Output the (X, Y) coordinate of the center of the cell containing the given text.  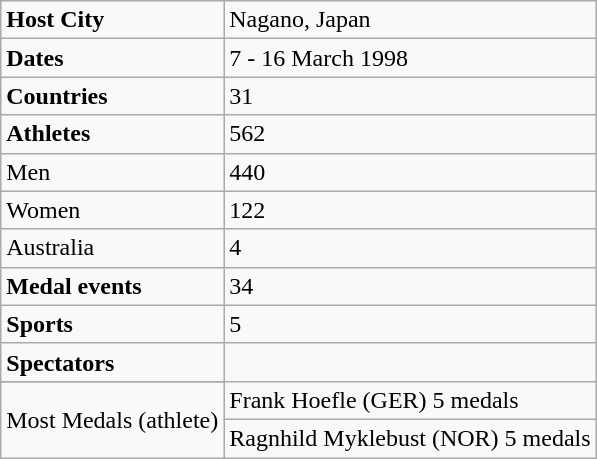
Ragnhild Myklebust (NOR) 5 medals (410, 438)
Most Medals (athlete) (112, 419)
34 (410, 286)
Medal events (112, 286)
Frank Hoefle (GER) 5 medals (410, 400)
Men (112, 172)
Athletes (112, 134)
7 - 16 March 1998 (410, 58)
122 (410, 210)
Host City (112, 20)
Women (112, 210)
Dates (112, 58)
Australia (112, 248)
5 (410, 324)
Spectators (112, 362)
440 (410, 172)
Countries (112, 96)
Nagano, Japan (410, 20)
Sports (112, 324)
31 (410, 96)
4 (410, 248)
562 (410, 134)
